Determine the [x, y] coordinate at the center of the cell enclosing the given text.  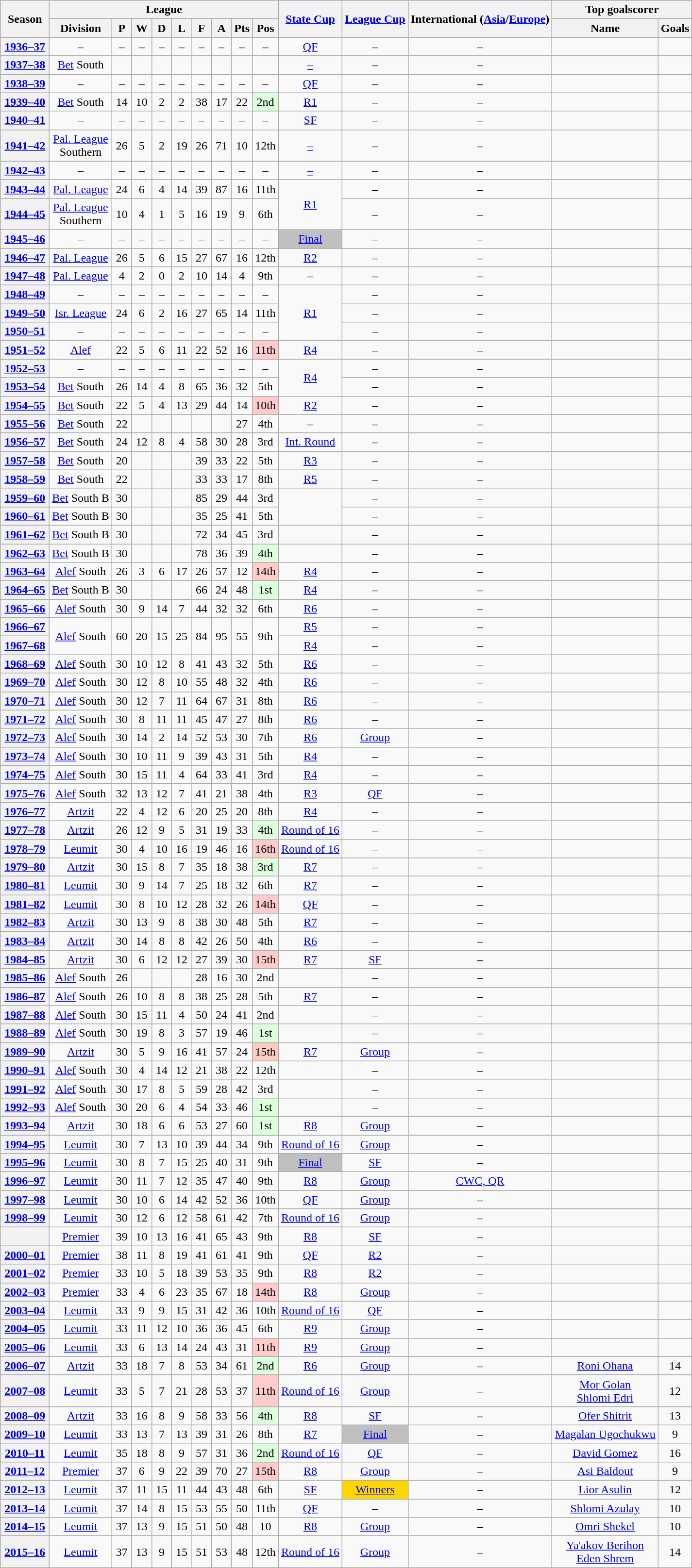
1942–43 [25, 170]
Roni Ohana [605, 1366]
2006–07 [25, 1366]
1948–49 [25, 295]
Pts [242, 28]
1971–72 [25, 719]
1950–51 [25, 331]
1996–97 [25, 1181]
2005–06 [25, 1347]
2013–14 [25, 1508]
Division [81, 28]
66 [201, 590]
95 [221, 636]
1979–80 [25, 867]
2015–16 [25, 1552]
23 [182, 1292]
1951–52 [25, 350]
1983–84 [25, 941]
1952–53 [25, 368]
International (Asia/Europe) [480, 19]
1939–40 [25, 102]
Int. Round [310, 442]
1981–82 [25, 904]
Lior Asulin [605, 1490]
71 [221, 146]
1976–77 [25, 811]
1989–90 [25, 1052]
1967–68 [25, 645]
1949–50 [25, 313]
1970–71 [25, 701]
1978–79 [25, 849]
1961–62 [25, 534]
L [182, 28]
1938–39 [25, 83]
1991–92 [25, 1089]
2001–02 [25, 1273]
1968–69 [25, 664]
Mor GolanShlomi Edri [605, 1391]
70 [221, 1471]
Goals [675, 28]
State Cup [310, 19]
P [121, 28]
78 [201, 553]
0 [161, 276]
Ofer Shitrit [605, 1416]
League [164, 10]
1977–78 [25, 830]
1982–83 [25, 923]
2003–04 [25, 1310]
59 [201, 1089]
1945–46 [25, 239]
1947–48 [25, 276]
1993–94 [25, 1125]
Top goalscorer [622, 10]
1941–42 [25, 146]
2004–05 [25, 1329]
1990–91 [25, 1070]
David Gomez [605, 1452]
Isr. League [81, 313]
2002–03 [25, 1292]
1957–58 [25, 461]
1985–86 [25, 978]
1975–76 [25, 793]
84 [201, 636]
1986–87 [25, 996]
2008–09 [25, 1416]
1997–98 [25, 1200]
1962–63 [25, 553]
2000–01 [25, 1255]
Alef [81, 350]
2010–11 [25, 1452]
1987–88 [25, 1015]
1953–54 [25, 387]
W [142, 28]
Pos [266, 28]
League Cup [375, 19]
87 [221, 189]
Winners [375, 1490]
2009–10 [25, 1434]
Season [25, 19]
1936–37 [25, 47]
A [221, 28]
1969–70 [25, 682]
1974–75 [25, 775]
1980–81 [25, 886]
1963–64 [25, 572]
1954–55 [25, 405]
1 [161, 214]
D [161, 28]
1964–65 [25, 590]
1973–74 [25, 756]
Shlomi Azulay [605, 1508]
1958–59 [25, 479]
1946–47 [25, 258]
Name [605, 28]
2007–08 [25, 1391]
Asi Baldout [605, 1471]
F [201, 28]
1944–45 [25, 214]
Ya'akov BerihonEden Shrem [605, 1552]
1959–60 [25, 497]
1937–38 [25, 65]
1955–56 [25, 424]
Omri Shekel [605, 1527]
1992–93 [25, 1107]
1984–85 [25, 959]
1998–99 [25, 1218]
72 [201, 534]
1943–44 [25, 189]
1956–57 [25, 442]
1995–96 [25, 1163]
1988–89 [25, 1033]
1965–66 [25, 609]
2011–12 [25, 1471]
56 [242, 1416]
16th [266, 849]
1940–41 [25, 120]
CWC, QR [480, 1181]
2014–15 [25, 1527]
1960–61 [25, 516]
85 [201, 497]
1966–67 [25, 627]
1994–95 [25, 1144]
1972–73 [25, 738]
2012–13 [25, 1490]
54 [201, 1107]
Magalan Ugochukwu [605, 1434]
